From the cell containing the given text, extract its center point as [x, y] coordinate. 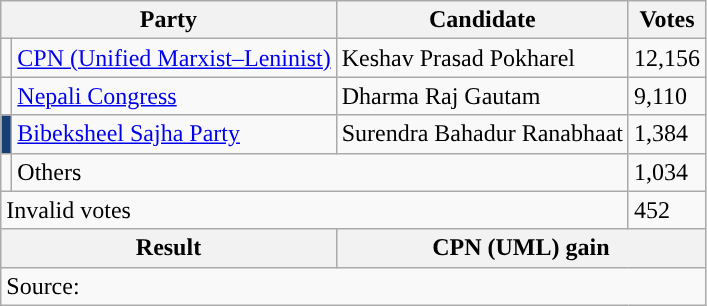
Party [168, 20]
Dharma Raj Gautam [482, 96]
CPN (Unified Marxist–Leninist) [174, 58]
Keshav Prasad Pokharel [482, 58]
Result [168, 248]
Invalid votes [315, 210]
Others [320, 172]
12,156 [666, 58]
CPN (UML) gain [520, 248]
9,110 [666, 96]
Surendra Bahadur Ranabhaat [482, 134]
Candidate [482, 20]
Nepali Congress [174, 96]
1,034 [666, 172]
1,384 [666, 134]
Votes [666, 20]
Source: [354, 286]
452 [666, 210]
Bibeksheel Sajha Party [174, 134]
